Pinpoint the cell where the given text exists, returning its (x, y) midpoint coordinate. 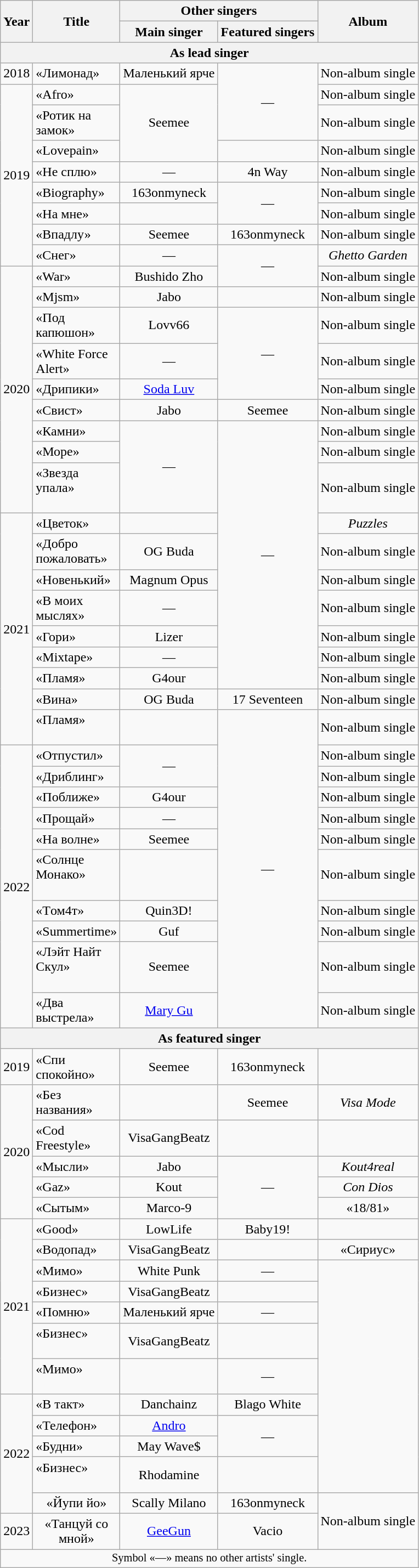
«Будни» (77, 1446)
Blago White (268, 1405)
Soda Luv (169, 389)
«Впадлу» (77, 234)
«Свист» (77, 410)
Bushido Zho (169, 276)
Rhodamine (169, 1474)
«Сириус» (368, 1250)
«Дрипики» (77, 389)
«Спи спокойно» (77, 1066)
«Добро пожаловать» (77, 552)
GeeGun (169, 1531)
«Цветок» (77, 523)
«Снег» (77, 255)
Quin3D! (169, 910)
4n Way (268, 172)
Lizer (169, 636)
«Gaz» (77, 1187)
«Мысли» (77, 1167)
As featured singer (209, 1038)
«Море» (77, 452)
«Сытым» (77, 1208)
Title (77, 21)
Ghetto Garden (368, 255)
Main singer (169, 32)
«В такт» (77, 1405)
Symbol «—» means no other artists' single. (209, 1558)
«Помню» (77, 1312)
Year (16, 21)
«Дриблинг» (77, 777)
Andro (169, 1425)
«Cod Freestyle» (77, 1137)
«Good» (77, 1229)
17 Seventeen (268, 699)
«Йупи йо» (77, 1503)
Scally Milano (169, 1503)
Con Dios (368, 1187)
Puzzles (368, 523)
«Mixtape» (77, 657)
Lovv66 (169, 326)
«Солнце Монако» (77, 875)
Mary Gu (169, 1010)
«Отпустил» (77, 756)
Guf (169, 931)
May Wave$ (169, 1446)
Danchainz (169, 1405)
2018 (16, 73)
«Гори» (77, 636)
«Mjsm» (77, 297)
«Под капюшон» (77, 326)
Other singers (219, 11)
«Камни» (77, 431)
2023 (16, 1531)
Featured singers (268, 32)
«Tом4т» (77, 910)
Album (368, 21)
«Lovepain» (77, 151)
«Без названия» (77, 1102)
White Punk (169, 1271)
«Лимонад» (77, 73)
«Не сплю» (77, 172)
«Новенький» (77, 580)
«War» (77, 276)
«Вина» (77, 699)
«Summertime» (77, 931)
«Поближе» (77, 797)
«Afro» (77, 94)
Vacio (268, 1531)
LowLife (169, 1229)
«Водопад» (77, 1250)
«В моих мыслях» (77, 608)
Baby19! (268, 1229)
«Прощай» (77, 818)
Magnum Opus (169, 580)
«Лэйт Найт Скул» (77, 967)
«18/81» (368, 1208)
«На волне» (77, 839)
Kout (169, 1187)
Marco-9 (169, 1208)
Visa Mode (368, 1102)
«Biography» (77, 193)
As lead singer (209, 53)
«Телефон» (77, 1425)
«Ротик на замок» (77, 123)
Kout4real (368, 1167)
«Два выстрела» (77, 1010)
«На мне» (77, 213)
«Звезда упала» (77, 488)
«Танцуй со мной» (77, 1531)
«White Force Alert» (77, 361)
